Return [X, Y] of the center of cell containing provided text 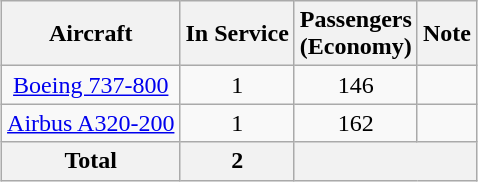
Boeing 737-800 [91, 85]
146 [356, 85]
Note [446, 34]
Total [91, 161]
162 [356, 123]
In Service [237, 34]
Airbus A320-200 [91, 123]
Passengers (Economy) [356, 34]
2 [237, 161]
Aircraft [91, 34]
